Pinpoint the cell where the given text exists, returning its [x, y] midpoint coordinate. 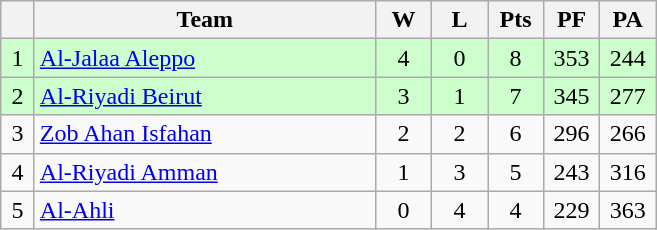
Al-Ahli [204, 210]
243 [572, 172]
Zob Ahan Isfahan [204, 134]
7 [516, 96]
L [459, 20]
Pts [516, 20]
277 [628, 96]
296 [572, 134]
PA [628, 20]
316 [628, 172]
W [403, 20]
Al-Jalaa Aleppo [204, 58]
363 [628, 210]
PF [572, 20]
345 [572, 96]
Team [204, 20]
6 [516, 134]
Al-Riyadi Beirut [204, 96]
229 [572, 210]
266 [628, 134]
244 [628, 58]
8 [516, 58]
Al-Riyadi Amman [204, 172]
353 [572, 58]
